From the cell containing the given text, extract its center point as (X, Y) coordinate. 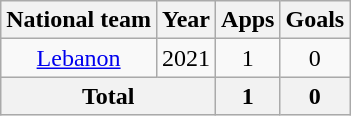
Total (108, 96)
Goals (315, 20)
2021 (186, 58)
Year (186, 20)
Apps (248, 20)
National team (79, 20)
Lebanon (79, 58)
